Capture the cell that displays the provided text and extract its (X, Y) central coordinate. 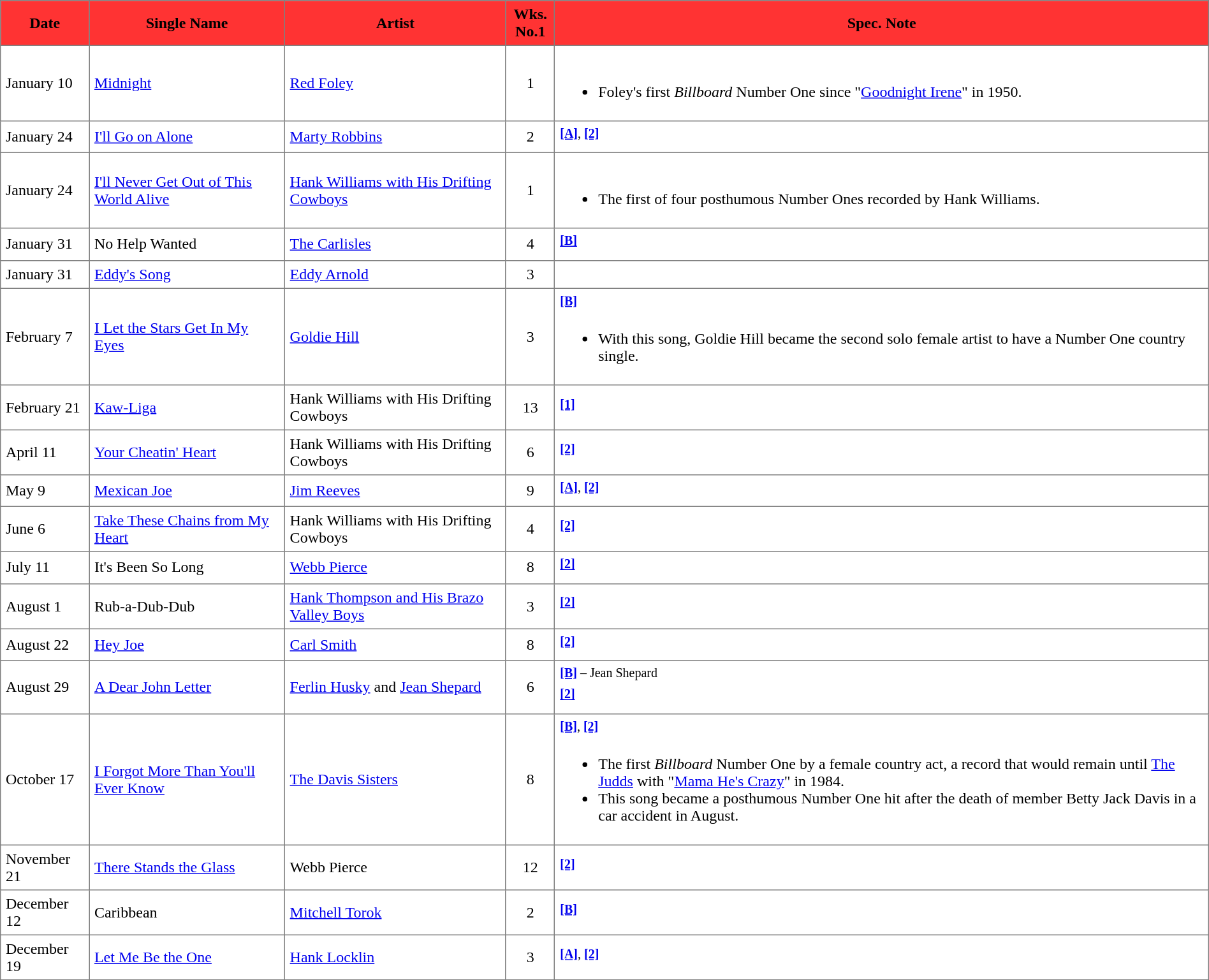
9 (530, 491)
A Dear John Letter (187, 687)
Red Foley (395, 83)
Midnight (187, 83)
Take These Chains from My Heart (187, 529)
January 10 (45, 83)
Single Name (187, 23)
Marty Robbins (395, 137)
Rub-a-Dub-Dub (187, 606)
November 21 (45, 867)
Your Cheatin' Heart (187, 452)
Mitchell Torok (395, 912)
12 (530, 867)
Spec. Note (881, 23)
Artist (395, 23)
It's Been So Long (187, 567)
The Carlisles (395, 244)
December 12 (45, 912)
April 11 (45, 452)
Hank Locklin (395, 957)
October 17 (45, 779)
Eddy's Song (187, 274)
I Let the Stars Get In My Eyes (187, 337)
February 21 (45, 407)
February 7 (45, 337)
December 19 (45, 957)
Carl Smith (395, 645)
I'll Never Get Out of This World Alive (187, 191)
[B]With this song, Goldie Hill became the second solo female artist to have a Number One country single. (881, 337)
Ferlin Husky and Jean Shepard (395, 687)
Kaw-Liga (187, 407)
August 29 (45, 687)
Hank Thompson and His Brazo Valley Boys (395, 606)
May 9 (45, 491)
August 22 (45, 645)
Let Me Be the One (187, 957)
Caribbean (187, 912)
Eddy Arnold (395, 274)
July 11 (45, 567)
Wks. No.1 (530, 23)
The Davis Sisters (395, 779)
I Forgot More Than You'll Ever Know (187, 779)
13 (530, 407)
August 1 (45, 606)
[B] – Jean Shepard[2] (881, 687)
No Help Wanted (187, 244)
Goldie Hill (395, 337)
There Stands the Glass (187, 867)
I'll Go on Alone (187, 137)
Jim Reeves (395, 491)
June 6 (45, 529)
Mexican Joe (187, 491)
Hey Joe (187, 645)
Date (45, 23)
The first of four posthumous Number Ones recorded by Hank Williams. (881, 191)
[1] (881, 407)
Foley's first Billboard Number One since "Goodnight Irene" in 1950. (881, 83)
